Determine the (x, y) coordinate at the center of the cell enclosing the given text.  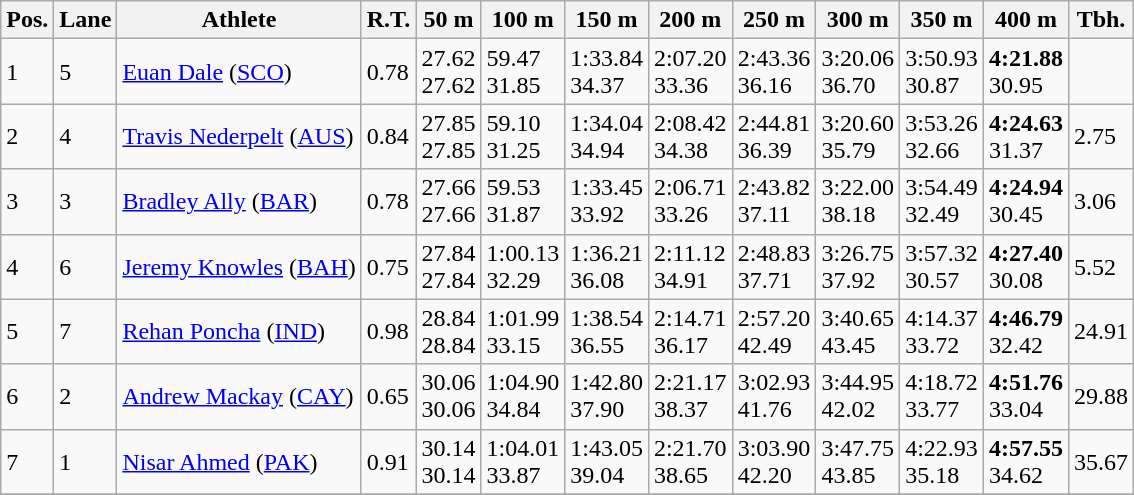
3:26.7537.92 (858, 266)
4:22.9335.18 (942, 462)
59.4731.85 (523, 72)
4:21.8830.95 (1026, 72)
150 m (607, 20)
30.0630.06 (448, 396)
Jeremy Knowles (BAH) (239, 266)
5.52 (1100, 266)
Nisar Ahmed (PAK) (239, 462)
2:06.7133.26 (690, 202)
4:14.3733.72 (942, 332)
29.88 (1100, 396)
4:24.9430.45 (1026, 202)
2:43.8237.11 (774, 202)
R.T. (388, 20)
3:02.9341.76 (774, 396)
1:00.1332.29 (523, 266)
350 m (942, 20)
2:14.7136.17 (690, 332)
2:57.2042.49 (774, 332)
1:42.8037.90 (607, 396)
3:22.0038.18 (858, 202)
Andrew Mackay (CAY) (239, 396)
300 m (858, 20)
2:07.2033.36 (690, 72)
27.8427.84 (448, 266)
4:57.5534.62 (1026, 462)
4:27.4030.08 (1026, 266)
Athlete (239, 20)
3:57.3230.57 (942, 266)
3:53.2632.66 (942, 136)
2:43.3636.16 (774, 72)
3.06 (1100, 202)
27.8527.85 (448, 136)
Rehan Poncha (IND) (239, 332)
0.91 (388, 462)
Pos. (28, 20)
2:11.1234.91 (690, 266)
3:44.9542.02 (858, 396)
24.91 (1100, 332)
30.1430.14 (448, 462)
0.84 (388, 136)
2.75 (1100, 136)
0.65 (388, 396)
59.1031.25 (523, 136)
3:03.9042.20 (774, 462)
4:51.7633.04 (1026, 396)
50 m (448, 20)
Lane (86, 20)
Tbh. (1100, 20)
2:44.8136.39 (774, 136)
Travis Nederpelt (AUS) (239, 136)
4:24.6331.37 (1026, 136)
1:33.8434.37 (607, 72)
3:50.9330.87 (942, 72)
0.98 (388, 332)
100 m (523, 20)
1:43.0539.04 (607, 462)
250 m (774, 20)
3:54.4932.49 (942, 202)
3:47.7543.85 (858, 462)
200 m (690, 20)
2:08.4234.38 (690, 136)
1:34.0434.94 (607, 136)
3:20.0636.70 (858, 72)
3:20.6035.79 (858, 136)
27.6227.62 (448, 72)
2:21.1738.37 (690, 396)
4:18.7233.77 (942, 396)
1:01.9933.15 (523, 332)
3:40.6543.45 (858, 332)
1:33.4533.92 (607, 202)
400 m (1026, 20)
28.8428.84 (448, 332)
1:04.0133.87 (523, 462)
2:21.7038.65 (690, 462)
27.6627.66 (448, 202)
1:04.9034.84 (523, 396)
4:46.7932.42 (1026, 332)
Euan Dale (SCO) (239, 72)
35.67 (1100, 462)
0.75 (388, 266)
Bradley Ally (BAR) (239, 202)
59.5331.87 (523, 202)
2:48.8337.71 (774, 266)
1:38.5436.55 (607, 332)
1:36.2136.08 (607, 266)
